Search for the cell housing the specified text and yield its (X, Y) center coordinate. 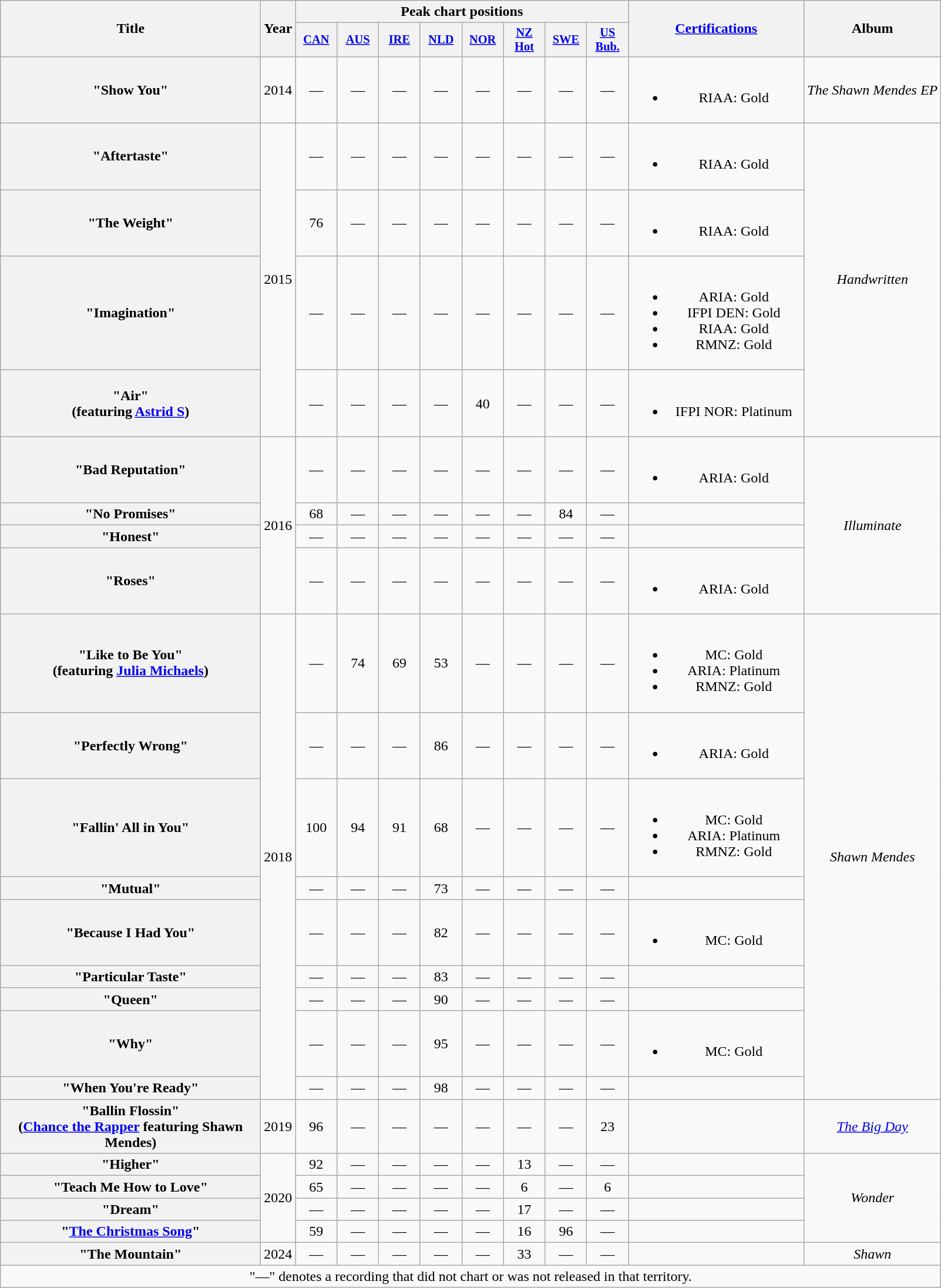
NLD (441, 40)
"Why" (130, 1044)
94 (358, 827)
100 (316, 827)
91 (399, 827)
SWE (566, 40)
"Honest" (130, 536)
USBub. (607, 40)
"The Mountain" (130, 1254)
82 (441, 932)
"Like to Be You"(featuring Julia Michaels) (130, 663)
Handwritten (873, 280)
2019 (278, 1126)
"The Weight" (130, 223)
"The Christmas Song" (130, 1232)
"Fallin' All in You" (130, 827)
65 (316, 1187)
2015 (278, 280)
Album (873, 29)
Wonder (873, 1198)
"Particular Taste" (130, 977)
AUS (358, 40)
2018 (278, 857)
73 (441, 888)
2024 (278, 1254)
74 (358, 663)
53 (441, 663)
"Queen" (130, 999)
CAN (316, 40)
"Dream" (130, 1209)
Peak chart positions (462, 12)
84 (566, 514)
NZHot (524, 40)
Illuminate (873, 525)
"Aftertaste" (130, 156)
NOR (483, 40)
83 (441, 977)
"Because I Had You" (130, 932)
90 (441, 999)
40 (483, 403)
ARIA: GoldIFPI DEN: GoldRIAA: GoldRMNZ: Gold (717, 313)
69 (399, 663)
2020 (278, 1198)
23 (607, 1126)
The Big Day (873, 1126)
"Perfectly Wrong" (130, 745)
"Show You" (130, 89)
Certifications (717, 29)
"No Promises" (130, 514)
92 (316, 1165)
IFPI NOR: Platinum (717, 403)
IRE (399, 40)
"Roses" (130, 581)
2014 (278, 89)
Shawn Mendes (873, 857)
Title (130, 29)
13 (524, 1165)
98 (441, 1088)
"Teach Me How to Love" (130, 1187)
59 (316, 1232)
"When You're Ready" (130, 1088)
Shawn (873, 1254)
"Mutual" (130, 888)
"—" denotes a recording that did not chart or was not released in that territory. (471, 1276)
"Imagination" (130, 313)
Year (278, 29)
17 (524, 1209)
The Shawn Mendes EP (873, 89)
"Ballin Flossin"(Chance the Rapper featuring Shawn Mendes) (130, 1126)
95 (441, 1044)
"Air"(featuring Astrid S) (130, 403)
76 (316, 223)
33 (524, 1254)
"Higher" (130, 1165)
"Bad Reputation" (130, 470)
86 (441, 745)
16 (524, 1232)
2016 (278, 525)
